Identify which cell holds the provided text, then report its [X, Y] central coordinate. 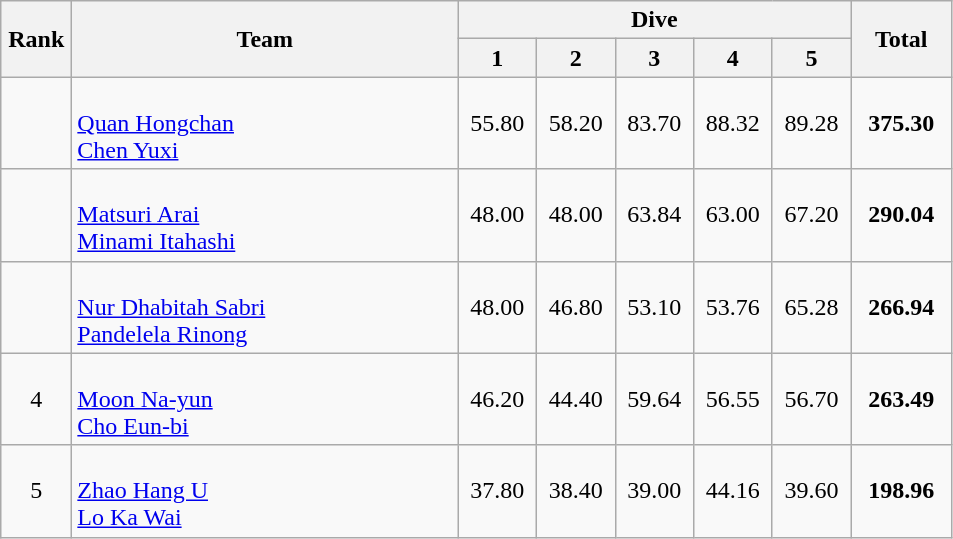
53.10 [654, 307]
263.49 [902, 399]
2 [576, 58]
Dive [654, 20]
44.40 [576, 399]
39.60 [812, 491]
53.76 [734, 307]
44.16 [734, 491]
46.20 [498, 399]
290.04 [902, 215]
88.32 [734, 123]
58.20 [576, 123]
198.96 [902, 491]
Quan HongchanChen Yuxi [265, 123]
83.70 [654, 123]
Zhao Hang ULo Ka Wai [265, 491]
Nur Dhabitah SabriPandelela Rinong [265, 307]
67.20 [812, 215]
56.70 [812, 399]
375.30 [902, 123]
Matsuri AraiMinami Itahashi [265, 215]
3 [654, 58]
55.80 [498, 123]
Team [265, 39]
46.80 [576, 307]
266.94 [902, 307]
38.40 [576, 491]
63.00 [734, 215]
39.00 [654, 491]
Moon Na-yunCho Eun-bi [265, 399]
37.80 [498, 491]
Rank [36, 39]
Total [902, 39]
59.64 [654, 399]
63.84 [654, 215]
56.55 [734, 399]
65.28 [812, 307]
1 [498, 58]
89.28 [812, 123]
